Detect which cell encompasses the target text, then output its (X, Y) center coordinate. 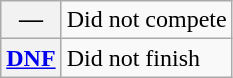
Did not compete (146, 20)
— (31, 20)
Did not finish (146, 58)
DNF (31, 58)
